Output the [X, Y] coordinate of the center of the cell containing the given text.  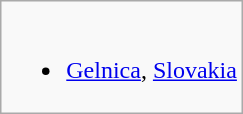
Gelnica, Slovakia [122, 58]
